Output the [x, y] coordinate of the center of the cell containing the given text.  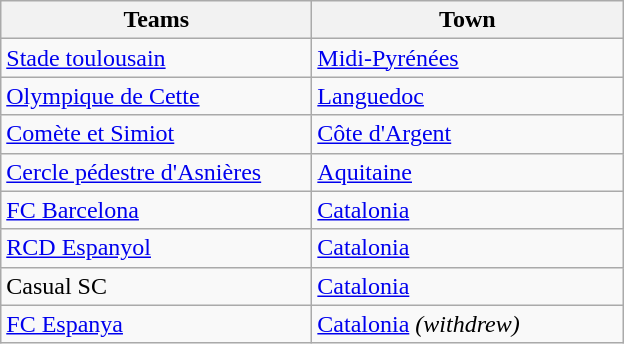
Olympique de Cette [156, 96]
FC Barcelona [156, 210]
Cercle pédestre d'Asnières [156, 172]
FC Espanya [156, 324]
Aquitaine [468, 172]
RCD Espanyol [156, 248]
Stade toulousain [156, 58]
Comète et Simiot [156, 134]
Catalonia (withdrew) [468, 324]
Languedoc [468, 96]
Côte d'Argent [468, 134]
Teams [156, 20]
Midi-Pyrénées [468, 58]
Casual SC [156, 286]
Town [468, 20]
